From the cell containing the given text, extract its center point as (X, Y) coordinate. 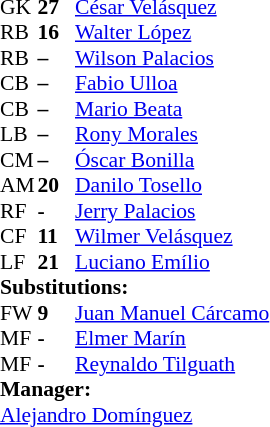
Fabio Ulloa (172, 83)
Rony Morales (172, 135)
16 (57, 33)
Wilmer Velásquez (172, 237)
Walter López (172, 33)
CM (19, 160)
21 (57, 262)
Juan Manuel Cárcamo (172, 313)
LB (19, 135)
Óscar Bonilla (172, 160)
CF (19, 237)
LF (19, 262)
Mario Beata (172, 109)
Manager: (134, 389)
Luciano Emílio (172, 262)
Elmer Marín (172, 339)
FW (19, 313)
Reynaldo Tilguath (172, 364)
Jerry Palacios (172, 211)
20 (57, 185)
9 (57, 313)
Substitutions: (134, 287)
Danilo Tosello (172, 185)
Wilson Palacios (172, 58)
11 (57, 237)
AM (19, 185)
RF (19, 211)
